Provide the (x, y) coordinate of the cell's center where the given text is located.  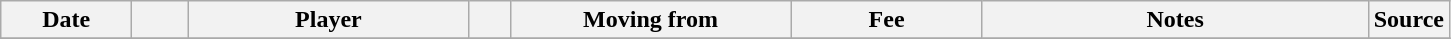
Notes (1175, 20)
Moving from (650, 20)
Date (66, 20)
Player (328, 20)
Fee (886, 20)
Source (1408, 20)
